Search for the cell housing the specified text and yield its (x, y) center coordinate. 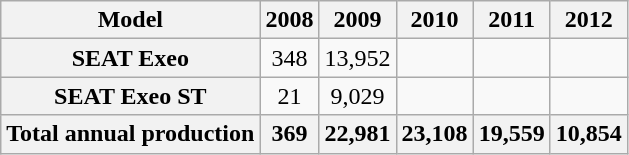
369 (290, 134)
Total annual production (130, 134)
SEAT Exeo (130, 58)
22,981 (358, 134)
Model (130, 20)
2012 (588, 20)
2011 (512, 20)
2010 (434, 20)
2008 (290, 20)
9,029 (358, 96)
SEAT Exeo ST (130, 96)
10,854 (588, 134)
348 (290, 58)
13,952 (358, 58)
23,108 (434, 134)
19,559 (512, 134)
2009 (358, 20)
21 (290, 96)
